Capture the cell that displays the provided text and extract its [x, y] central coordinate. 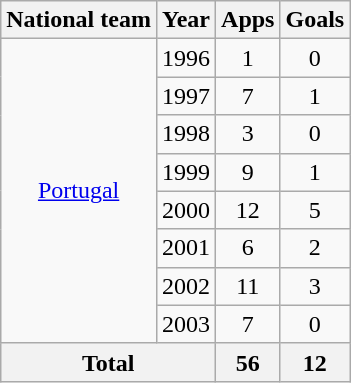
1998 [186, 134]
Portugal [79, 191]
2000 [186, 210]
5 [315, 210]
Apps [248, 20]
2002 [186, 286]
56 [248, 362]
1997 [186, 96]
6 [248, 248]
2001 [186, 248]
1996 [186, 58]
9 [248, 172]
2003 [186, 324]
Goals [315, 20]
2 [315, 248]
Total [108, 362]
1999 [186, 172]
11 [248, 286]
National team [79, 20]
Year [186, 20]
